Output the [x, y] coordinate of the center of the cell containing the given text.  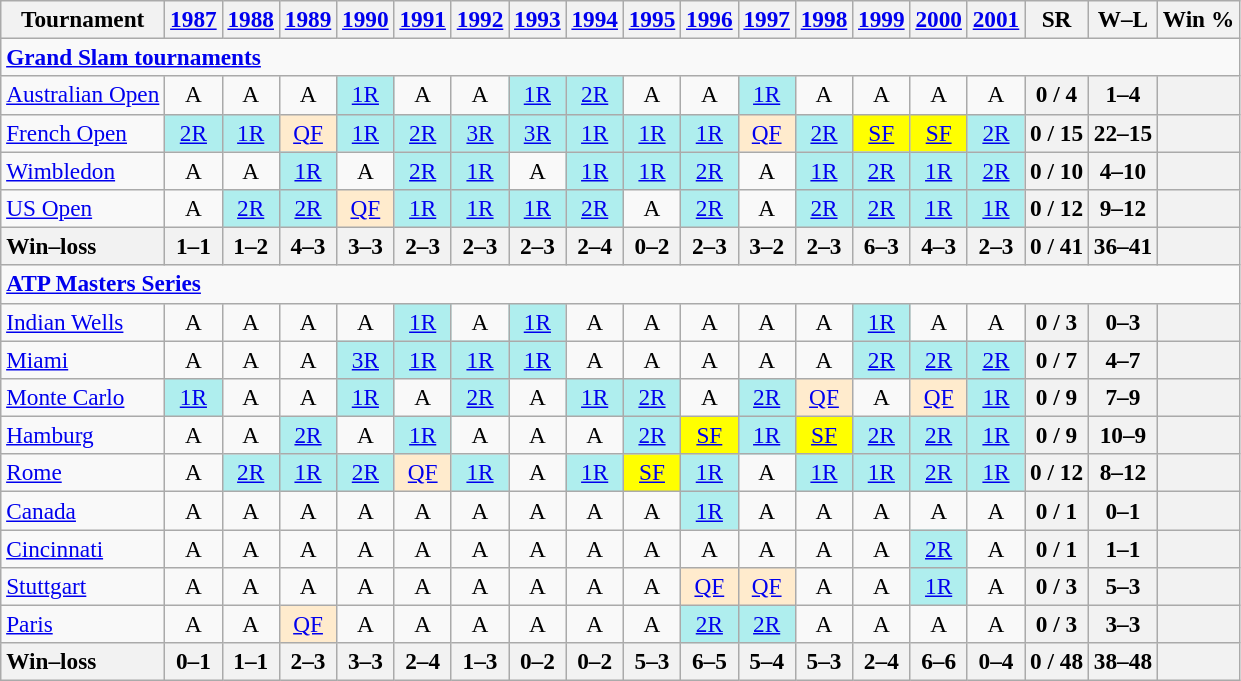
0 / 15 [1057, 133]
6–6 [938, 662]
1989 [308, 19]
Grand Slam tournaments [620, 57]
1–4 [1122, 95]
0 / 7 [1057, 359]
1993 [538, 19]
1988 [250, 19]
1–3 [480, 662]
4–7 [1122, 359]
1987 [194, 19]
Monte Carlo [83, 397]
Tournament [83, 19]
French Open [83, 133]
0 / 10 [1057, 170]
8–12 [1122, 473]
1997 [766, 19]
1999 [882, 19]
1992 [480, 19]
Wimbledon [83, 170]
5–4 [766, 662]
1996 [710, 19]
Paris [83, 624]
W–L [1122, 19]
Stuttgart [83, 586]
US Open [83, 208]
0 / 41 [1057, 246]
4–10 [1122, 170]
7–9 [1122, 397]
38–48 [1122, 662]
SR [1057, 19]
1–2 [250, 246]
2001 [996, 19]
6–3 [882, 246]
ATP Masters Series [620, 284]
0–3 [1122, 322]
3–2 [766, 246]
Australian Open [83, 95]
6–5 [710, 662]
9–12 [1122, 208]
22–15 [1122, 133]
1990 [366, 19]
1994 [594, 19]
0 / 4 [1057, 95]
Cincinnati [83, 548]
Miami [83, 359]
1995 [652, 19]
Canada [83, 510]
Hamburg [83, 435]
Rome [83, 473]
2000 [938, 19]
1998 [824, 19]
Win % [1198, 19]
0–4 [996, 662]
1991 [422, 19]
0 / 48 [1057, 662]
10–9 [1122, 435]
Indian Wells [83, 322]
36–41 [1122, 246]
